Pinpoint the cell where the given text exists, returning its (x, y) midpoint coordinate. 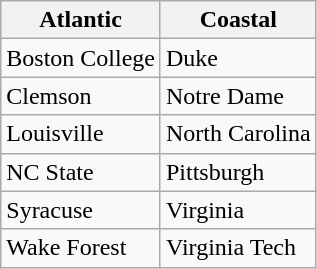
North Carolina (238, 134)
Syracuse (81, 210)
NC State (81, 172)
Clemson (81, 96)
Wake Forest (81, 248)
Coastal (238, 20)
Atlantic (81, 20)
Notre Dame (238, 96)
Pittsburgh (238, 172)
Duke (238, 58)
Virginia Tech (238, 248)
Boston College (81, 58)
Louisville (81, 134)
Virginia (238, 210)
